Locate the cell with the specified text and output its (X, Y) center coordinate. 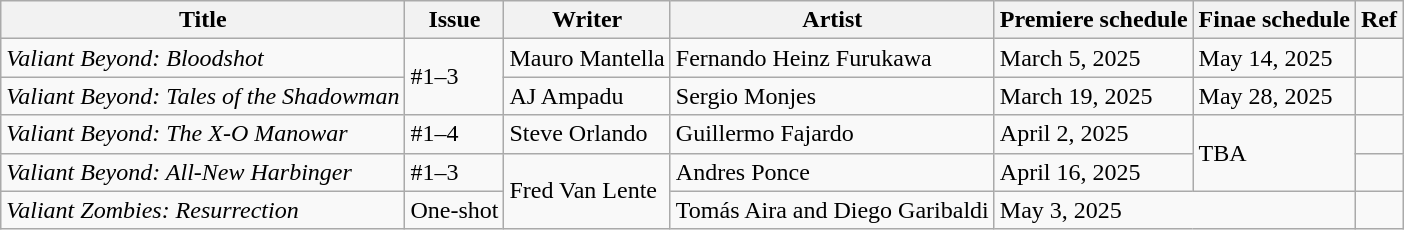
Fred Van Lente (587, 191)
April 16, 2025 (1094, 172)
May 3, 2025 (1174, 210)
Artist (832, 20)
May 14, 2025 (1274, 58)
Valiant Beyond: Bloodshot (203, 58)
Writer (587, 20)
Valiant Beyond: The X-O Manowar (203, 134)
Issue (454, 20)
One-shot (454, 210)
Ref (1378, 20)
April 2, 2025 (1094, 134)
March 5, 2025 (1094, 58)
Andres Ponce (832, 172)
May 28, 2025 (1274, 96)
Title (203, 20)
Tomás Aira and Diego Garibaldi (832, 210)
Finae schedule (1274, 20)
Premiere schedule (1094, 20)
#1–4 (454, 134)
AJ Ampadu (587, 96)
Mauro Mantella (587, 58)
TBA (1274, 153)
Valiant Beyond: All-New Harbinger (203, 172)
Sergio Monjes (832, 96)
Steve Orlando (587, 134)
Guillermo Fajardo (832, 134)
Fernando Heinz Furukawa (832, 58)
Valiant Zombies: Resurrection (203, 210)
March 19, 2025 (1094, 96)
Valiant Beyond: Tales of the Shadowman (203, 96)
